Pinpoint the cell where the given text exists, returning its (x, y) midpoint coordinate. 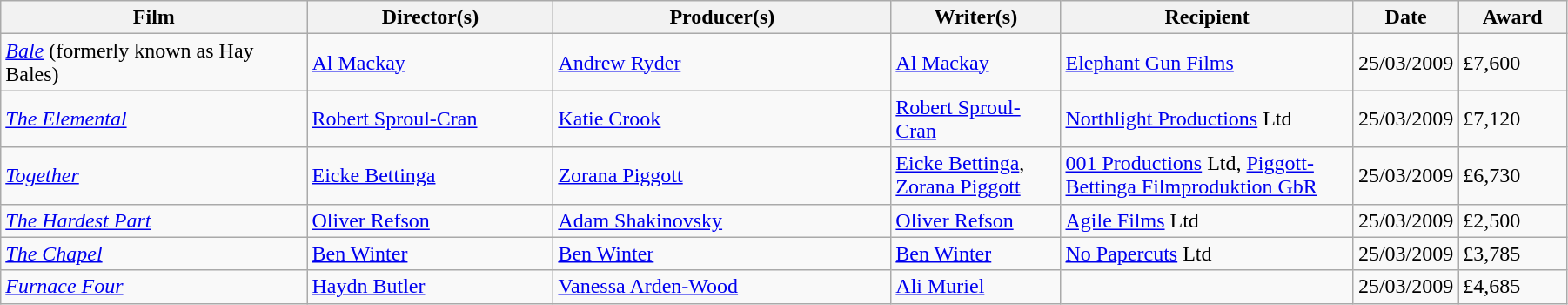
No Papercuts Ltd (1207, 254)
The Chapel (154, 254)
Eicke Bettinga (430, 176)
Vanessa Arden-Wood (722, 287)
£2,500 (1512, 220)
The Elemental (154, 119)
Producer(s) (722, 17)
Furnace Four (154, 287)
Katie Crook (722, 119)
£7,120 (1512, 119)
001 Productions Ltd, Piggott-Bettinga Filmproduktion GbR (1207, 176)
Adam Shakinovsky (722, 220)
Agile Films Ltd (1207, 220)
Film (154, 17)
Recipient (1207, 17)
£3,785 (1512, 254)
Bale (formerly known as Hay Bales) (154, 63)
Director(s) (430, 17)
Award (1512, 17)
The Hardest Part (154, 220)
Date (1405, 17)
Elephant Gun Films (1207, 63)
Eicke Bettinga, Zorana Piggott (976, 176)
Andrew Ryder (722, 63)
Zorana Piggott (722, 176)
£4,685 (1512, 287)
£7,600 (1512, 63)
Together (154, 176)
Haydn Butler (430, 287)
Writer(s) (976, 17)
£6,730 (1512, 176)
Ali Muriel (976, 287)
Northlight Productions Ltd (1207, 119)
